Scan for the cell matching the given text and deliver its (X, Y) coordinate at center. 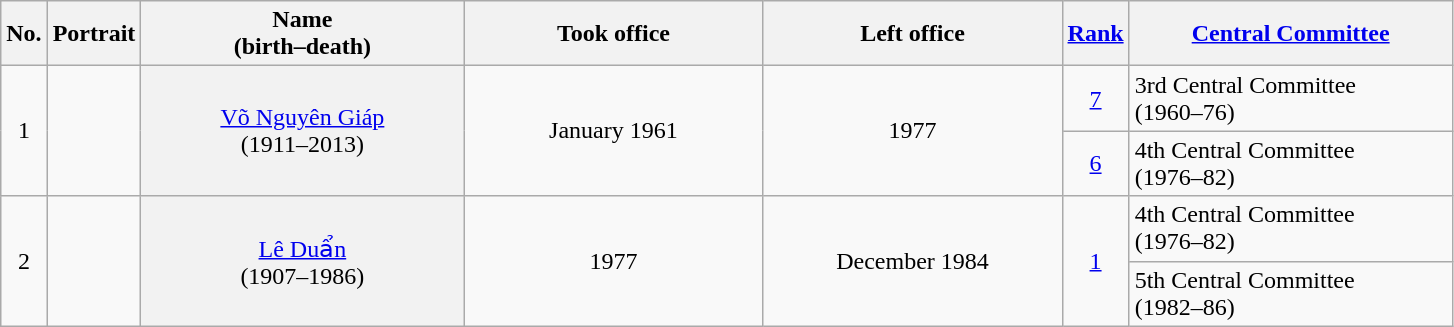
January 1961 (614, 131)
2 (24, 261)
Left office (912, 34)
7 (1096, 98)
Rank (1096, 34)
December 1984 (912, 261)
5th Central Committee(1982–86) (1290, 294)
6 (1096, 164)
Portrait (94, 34)
Lê Duẩn(1907–1986) (302, 261)
3rd Central Committee(1960–76) (1290, 98)
Central Committee (1290, 34)
No. (24, 34)
Took office (614, 34)
Võ Nguyên Giáp(1911–2013) (302, 131)
Name(birth–death) (302, 34)
